Output the (X, Y) coordinate of the center of the cell containing the given text.  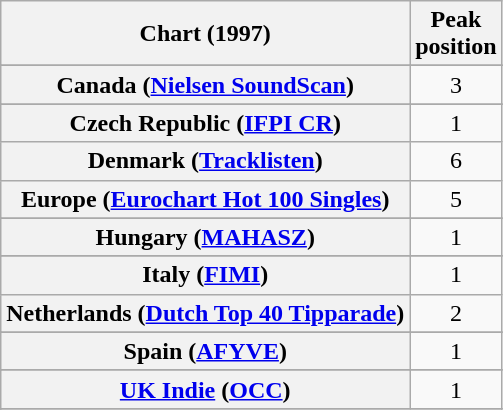
UK Indie (OCC) (206, 389)
5 (456, 199)
Europe (Eurochart Hot 100 Singles) (206, 199)
3 (456, 85)
Chart (1997) (206, 34)
Netherlands (Dutch Top 40 Tipparade) (206, 313)
Italy (FIMI) (206, 275)
Canada (Nielsen SoundScan) (206, 85)
Peakposition (456, 34)
6 (456, 161)
Spain (AFYVE) (206, 351)
Czech Republic (IFPI CR) (206, 123)
Denmark (Tracklisten) (206, 161)
2 (456, 313)
Hungary (MAHASZ) (206, 237)
